Provide the [X, Y] coordinate of the cell's center where the given text is located.  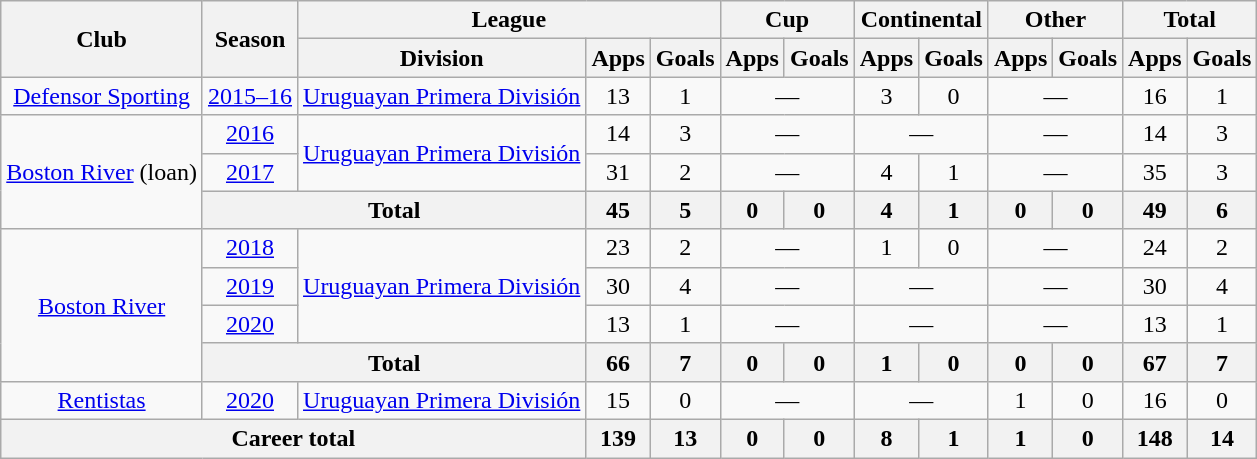
15 [618, 400]
148 [1155, 438]
2019 [250, 286]
2016 [250, 134]
Club [102, 39]
Boston River [102, 305]
45 [618, 210]
Rentistas [102, 400]
31 [618, 172]
6 [1222, 210]
66 [618, 362]
Season [250, 39]
49 [1155, 210]
Continental [921, 20]
League [510, 20]
67 [1155, 362]
Division [442, 58]
35 [1155, 172]
2018 [250, 248]
24 [1155, 248]
Cup [787, 20]
5 [685, 210]
8 [886, 438]
139 [618, 438]
Defensor Sporting [102, 96]
2017 [250, 172]
Career total [294, 438]
23 [618, 248]
Boston River (loan) [102, 172]
2015–16 [250, 96]
Other [1055, 20]
